Capture the cell that displays the provided text and extract its [X, Y] central coordinate. 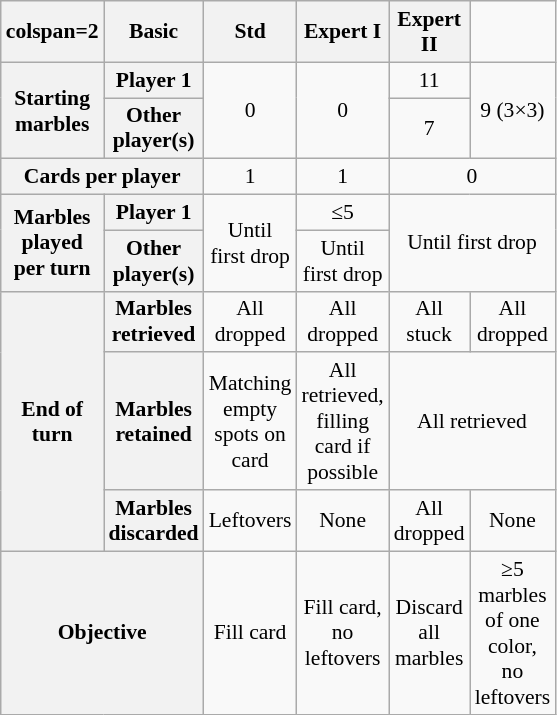
Fill card [250, 632]
Matching empty spots on card [250, 422]
Marbles played per turn [52, 244]
11 [430, 80]
colspan=2 [52, 32]
Marbles discarded [154, 520]
≥5 marbles of one color, no leftovers [513, 632]
All stuck [430, 322]
Fill card, no leftovers [342, 632]
Marbles retained [154, 422]
Basic [154, 32]
Std [250, 32]
Marbles retrieved [154, 322]
Objective [102, 632]
Starting marbles [52, 110]
Expert I [342, 32]
All retrieved [472, 422]
End of turn [52, 421]
Discard all marbles [430, 632]
≤5 [342, 213]
Cards per player [102, 177]
7 [430, 128]
9 (3×3) [513, 110]
Leftovers [250, 520]
Expert II [430, 32]
All retrieved, filling card if possible [342, 422]
